Return the [x, y] coordinate for the center point of the cell that contains the specified text.  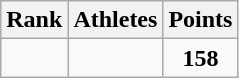
Points [200, 20]
158 [200, 58]
Athletes [116, 20]
Rank [34, 20]
